Identify which cell holds the provided text, then report its [X, Y] central coordinate. 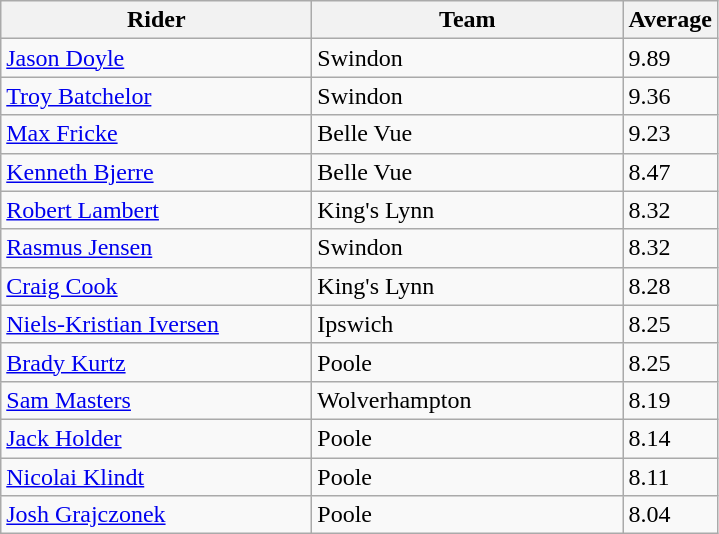
Sam Masters [156, 400]
8.47 [670, 172]
Craig Cook [156, 286]
8.11 [670, 477]
Jack Holder [156, 438]
Ipswich [468, 324]
Josh Grajczonek [156, 515]
9.23 [670, 134]
Kenneth Bjerre [156, 172]
9.36 [670, 96]
Max Fricke [156, 134]
Team [468, 20]
Niels-Kristian Iversen [156, 324]
8.19 [670, 400]
8.28 [670, 286]
Nicolai Klindt [156, 477]
8.04 [670, 515]
Rider [156, 20]
Wolverhampton [468, 400]
Brady Kurtz [156, 362]
Average [670, 20]
Troy Batchelor [156, 96]
8.14 [670, 438]
Robert Lambert [156, 210]
9.89 [670, 58]
Rasmus Jensen [156, 248]
Jason Doyle [156, 58]
